Pinpoint the cell where the given text exists, returning its [x, y] midpoint coordinate. 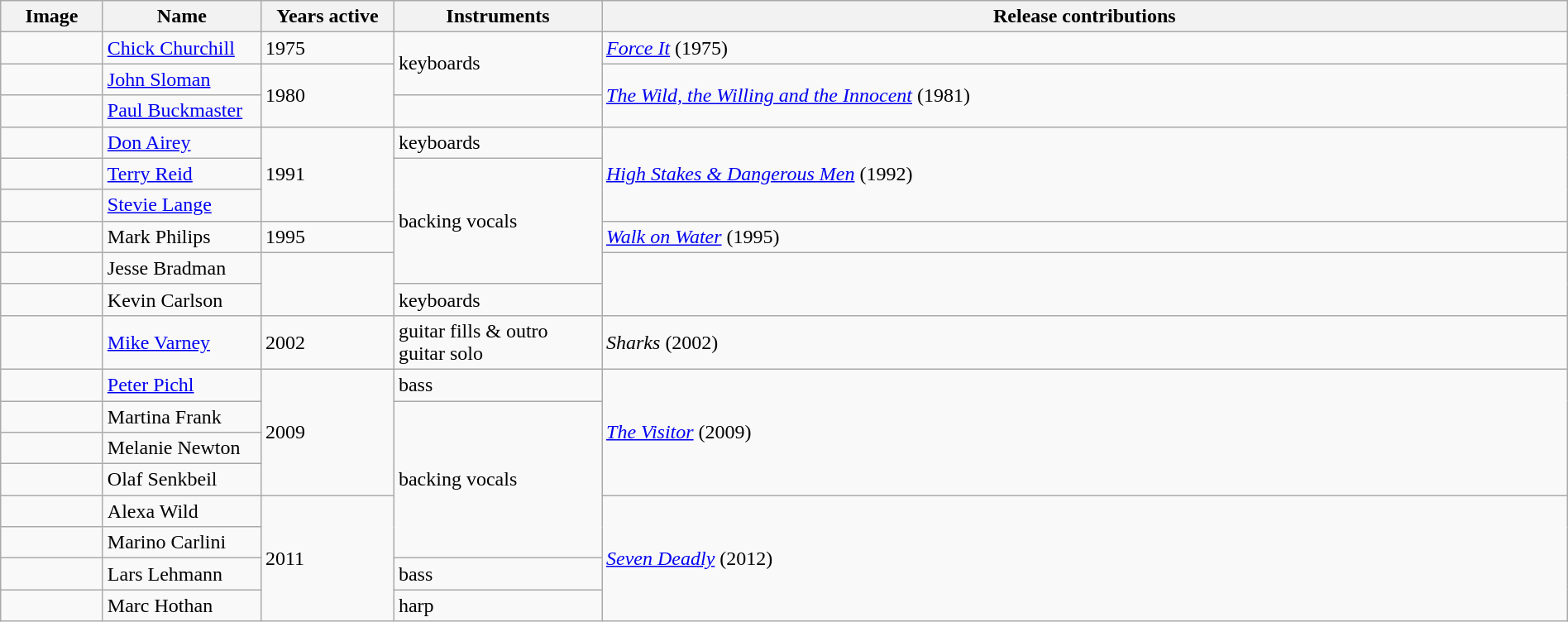
Years active [327, 17]
Sharks (2002) [1085, 342]
Marino Carlini [182, 543]
guitar fills & outro guitar solo [498, 342]
Image [52, 17]
Seven Deadly (2012) [1085, 558]
Walk on Water (1995) [1085, 237]
The Visitor (2009) [1085, 432]
Instruments [498, 17]
Jesse Bradman [182, 268]
1980 [327, 95]
Lars Lehmann [182, 574]
Alexa Wild [182, 511]
1995 [327, 237]
Force It (1975) [1085, 48]
Melanie Newton [182, 448]
Martina Frank [182, 416]
2009 [327, 432]
Kevin Carlson [182, 299]
Marc Hothan [182, 605]
Stevie Lange [182, 205]
2002 [327, 342]
Don Airey [182, 142]
1975 [327, 48]
Paul Buckmaster [182, 111]
Release contributions [1085, 17]
2011 [327, 558]
Chick Churchill [182, 48]
The Wild, the Willing and the Innocent (1981) [1085, 95]
Mike Varney [182, 342]
Olaf Senkbeil [182, 480]
harp [498, 605]
Mark Philips [182, 237]
1991 [327, 174]
High Stakes & Dangerous Men (1992) [1085, 174]
Name [182, 17]
Terry Reid [182, 174]
John Sloman [182, 79]
Peter Pichl [182, 385]
